Provide the (x, y) coordinate of the cell's center where the given text is located.  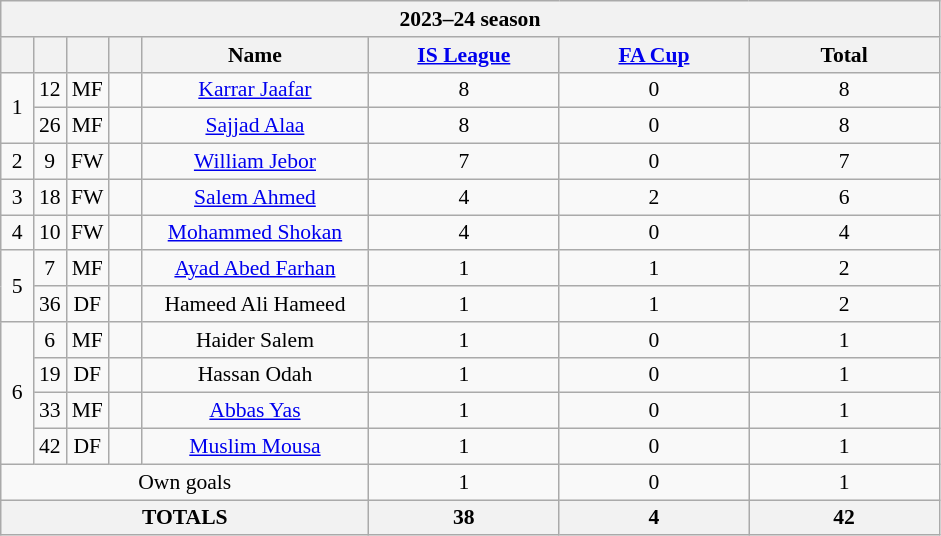
Sajjad Alaa (255, 126)
FA Cup (654, 55)
12 (50, 90)
3 (18, 197)
TOTALS (185, 518)
Karrar Jaafar (255, 90)
Salem Ahmed (255, 197)
36 (50, 304)
Hassan Odah (255, 375)
Muslim Mousa (255, 447)
Mohammed Shokan (255, 233)
Ayad Abed Farhan (255, 269)
5 (18, 286)
33 (50, 411)
18 (50, 197)
Total (844, 55)
19 (50, 375)
10 (50, 233)
38 (464, 518)
Abbas Yas (255, 411)
Haider Salem (255, 340)
2023–24 season (470, 19)
William Jebor (255, 162)
IS League (464, 55)
9 (50, 162)
Hameed Ali Hameed (255, 304)
Name (255, 55)
26 (50, 126)
Own goals (185, 482)
